Provide the (X, Y) coordinate of the cell's center where the given text is located.  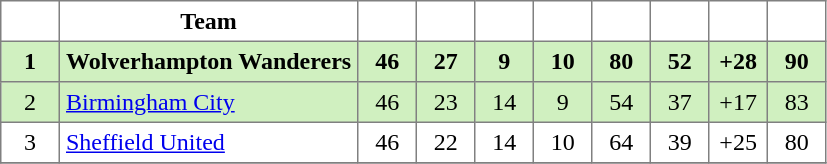
90 (796, 61)
22 (445, 142)
+25 (738, 142)
64 (621, 142)
39 (679, 142)
3 (30, 142)
Wolverhampton Wanderers (208, 61)
1 (30, 61)
2 (30, 102)
+17 (738, 102)
54 (621, 102)
23 (445, 102)
Birmingham City (208, 102)
Sheffield United (208, 142)
52 (679, 61)
83 (796, 102)
Team (208, 21)
37 (679, 102)
27 (445, 61)
+28 (738, 61)
